Provide the [X, Y] coordinate of the cell's center where the given text is located.  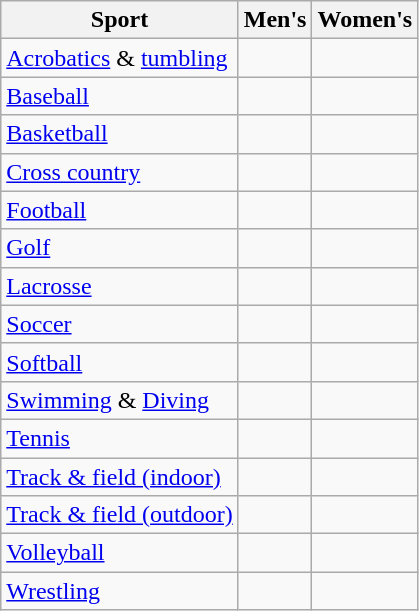
Soccer [120, 324]
Track & field (indoor) [120, 477]
Men's [275, 20]
Softball [120, 362]
Baseball [120, 96]
Wrestling [120, 591]
Basketball [120, 134]
Volleyball [120, 553]
Tennis [120, 438]
Golf [120, 248]
Acrobatics & tumbling [120, 58]
Women's [365, 20]
Lacrosse [120, 286]
Swimming & Diving [120, 400]
Cross country [120, 172]
Track & field (outdoor) [120, 515]
Football [120, 210]
Sport [120, 20]
